For the text-containing cell, return its midpoint in (x, y) coordinate format. 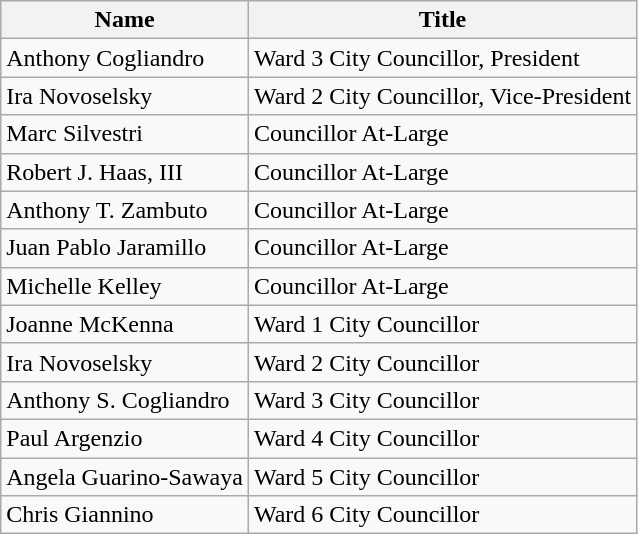
Ward 6 City Councillor (442, 515)
Anthony S. Cogliandro (125, 400)
Robert J. Haas, III (125, 172)
Marc Silvestri (125, 134)
Ward 3 City Councillor, President (442, 58)
Paul Argenzio (125, 438)
Ward 4 City Councillor (442, 438)
Anthony T. Zambuto (125, 210)
Ward 1 City Councillor (442, 324)
Name (125, 20)
Chris Giannino (125, 515)
Anthony Cogliandro (125, 58)
Ward 2 City Councillor, Vice-President (442, 96)
Angela Guarino-Sawaya (125, 477)
Ward 2 City Councillor (442, 362)
Joanne McKenna (125, 324)
Ward 5 City Councillor (442, 477)
Ward 3 City Councillor (442, 400)
Juan Pablo Jaramillo (125, 248)
Title (442, 20)
Michelle Kelley (125, 286)
